Capture the cell that displays the provided text and extract its (x, y) central coordinate. 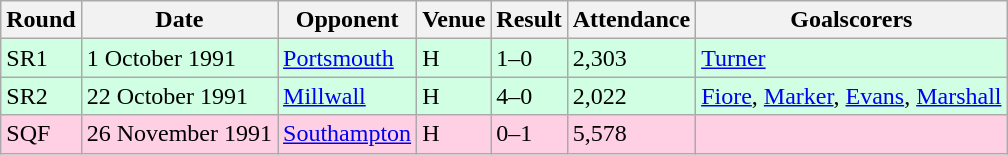
0–1 (529, 134)
Venue (454, 20)
26 November 1991 (179, 134)
Date (179, 20)
Attendance (631, 20)
1 October 1991 (179, 58)
Result (529, 20)
5,578 (631, 134)
SR1 (41, 58)
1–0 (529, 58)
SQF (41, 134)
Fiore, Marker, Evans, Marshall (852, 96)
SR2 (41, 96)
Goalscorers (852, 20)
Millwall (348, 96)
Southampton (348, 134)
2,022 (631, 96)
Portsmouth (348, 58)
22 October 1991 (179, 96)
4–0 (529, 96)
Turner (852, 58)
Round (41, 20)
Opponent (348, 20)
2,303 (631, 58)
